Capture the cell that displays the provided text and extract its (X, Y) central coordinate. 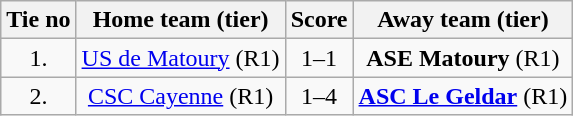
1. (38, 58)
US de Matoury (R1) (180, 58)
Home team (tier) (180, 20)
ASE Matoury (R1) (463, 58)
CSC Cayenne (R1) (180, 96)
1–1 (319, 58)
Away team (tier) (463, 20)
ASC Le Geldar (R1) (463, 96)
1–4 (319, 96)
2. (38, 96)
Tie no (38, 20)
Score (319, 20)
